Scan for the cell matching the given text and deliver its (x, y) coordinate at center. 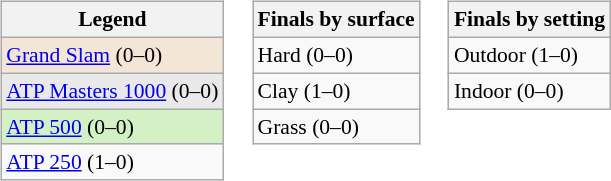
Clay (1–0) (336, 91)
Grass (0–0) (336, 127)
Finals by setting (530, 20)
Outdoor (1–0) (530, 55)
ATP 250 (1–0) (112, 162)
Indoor (0–0) (530, 91)
Hard (0–0) (336, 55)
Legend (112, 20)
Finals by surface (336, 20)
Grand Slam (0–0) (112, 55)
ATP 500 (0–0) (112, 127)
ATP Masters 1000 (0–0) (112, 91)
